Determine the [x, y] coordinate at the center of the cell enclosing the given text.  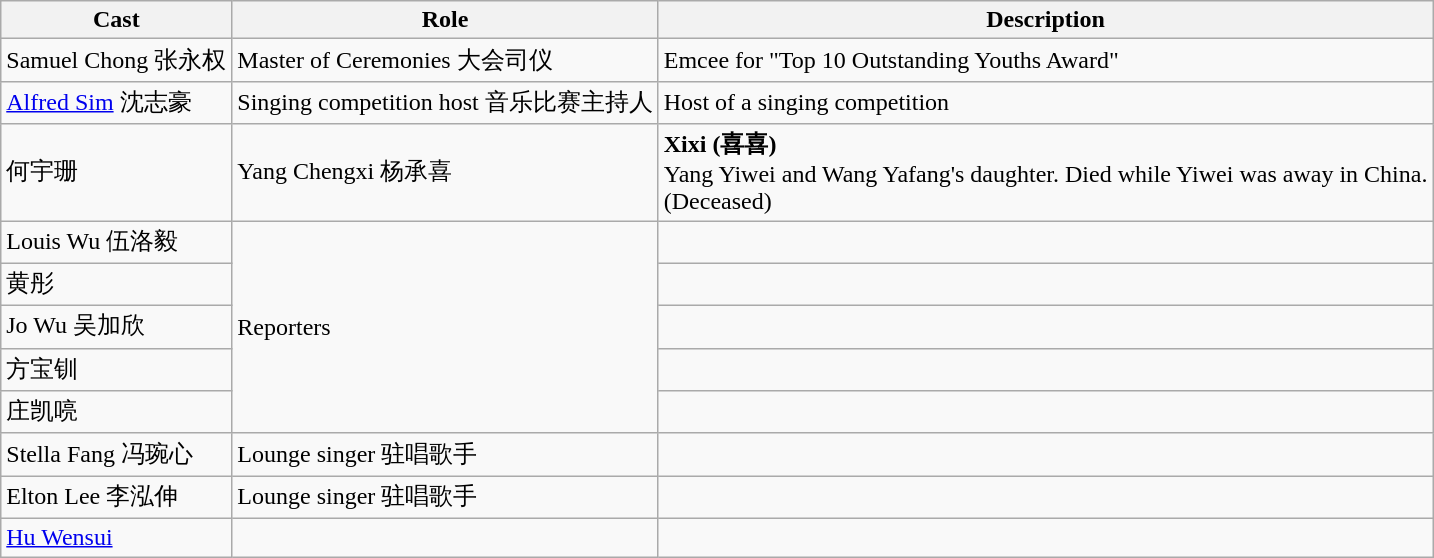
Yang Chengxi 杨承喜 [445, 172]
Jo Wu 吴加欣 [116, 328]
黄彤 [116, 284]
Cast [116, 20]
Description [1046, 20]
Singing competition host 音乐比赛主持人 [445, 102]
Elton Lee 李泓伸 [116, 498]
庄凯喨 [116, 412]
Louis Wu 伍洛毅 [116, 242]
Reporters [445, 326]
Hu Wensui [116, 537]
Samuel Chong 张永权 [116, 60]
Alfred Sim 沈志豪 [116, 102]
方宝钏 [116, 370]
何宇珊 [116, 172]
Master of Ceremonies 大会司仪 [445, 60]
Xixi (喜喜) Yang Yiwei and Wang Yafang's daughter. Died while Yiwei was away in China. (Deceased) [1046, 172]
Role [445, 20]
Host of a singing competition [1046, 102]
Stella Fang 冯琬心 [116, 454]
Emcee for "Top 10 Outstanding Youths Award" [1046, 60]
